Output the (X, Y) coordinate of the center of the cell containing the given text.  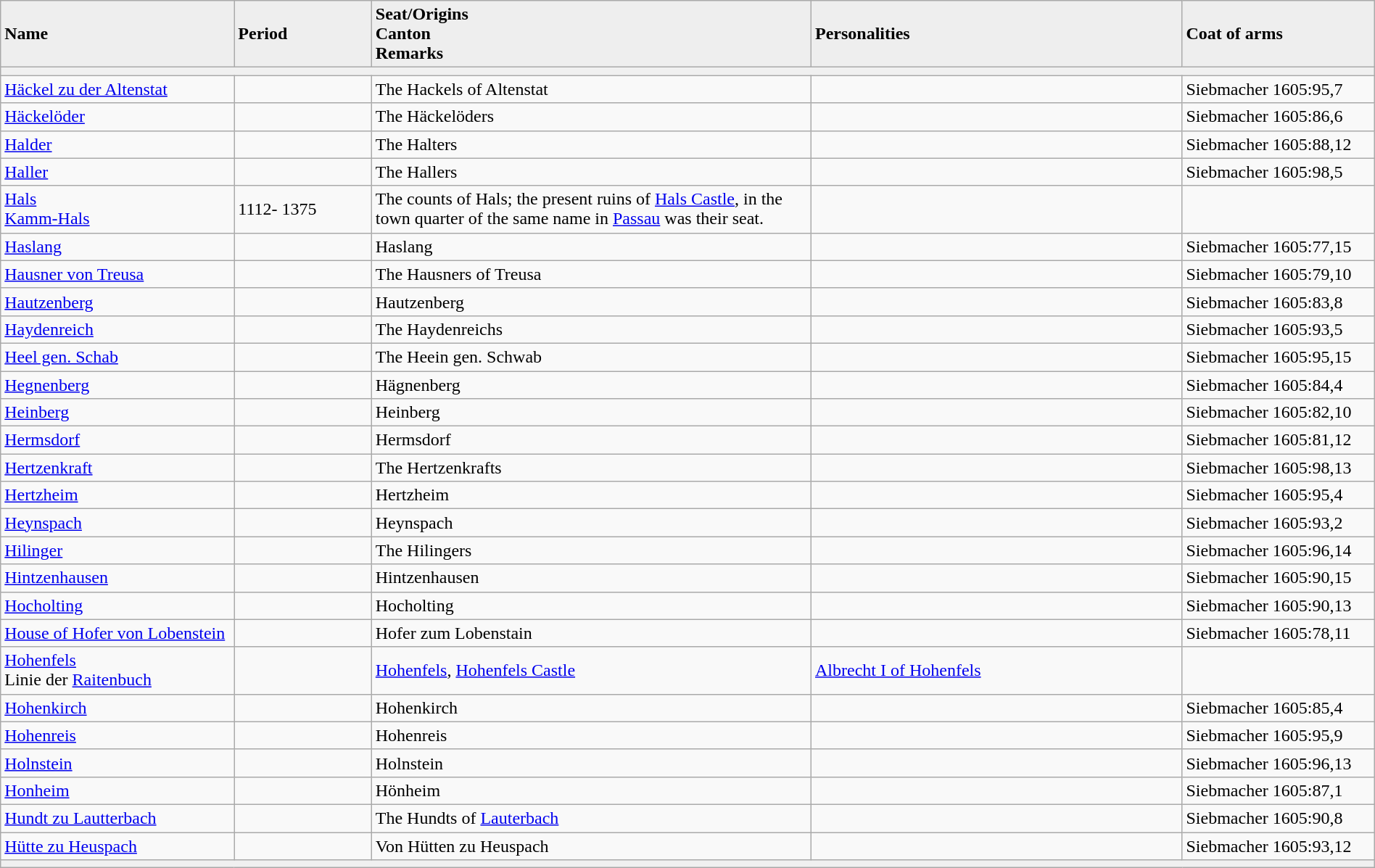
Siebmacher 1605:82,10 (1278, 413)
Siebmacher 1605:93,12 (1278, 846)
Hohenfels, Hohenfels Castle (591, 670)
Von Hütten zu Heuspach (591, 846)
Siebmacher 1605:95,9 (1278, 735)
HalsKamm-Hals (117, 209)
Name (117, 34)
Häckelöder (117, 117)
Coat of arms (1278, 34)
The Hundts of Lauterbach (591, 818)
HohenfelsLinie der Raitenbuch (117, 670)
Siebmacher 1605:93,5 (1278, 329)
Siebmacher 1605:77,15 (1278, 247)
Hundt zu Lautterbach (117, 818)
The Hausners of Treusa (591, 274)
Hausner von Treusa (117, 274)
Siebmacher 1605:79,10 (1278, 274)
Hilinger (117, 550)
Hegnenberg (117, 385)
Siebmacher 1605:84,4 (1278, 385)
The Hertzenkrafts (591, 468)
The Hackels of Altenstat (591, 89)
The Haydenreichs (591, 329)
Häckel zu der Altenstat (117, 89)
Siebmacher 1605:96,14 (1278, 550)
Siebmacher 1605:98,5 (1278, 172)
Siebmacher 1605:95,4 (1278, 495)
Hütte zu Heuspach (117, 846)
Siebmacher 1605:90,15 (1278, 578)
Siebmacher 1605:87,1 (1278, 790)
Siebmacher 1605:98,13 (1278, 468)
The Hallers (591, 172)
Heel gen. Schab (117, 357)
Hofer zum Lobenstain (591, 633)
Halder (117, 144)
Haydenreich (117, 329)
Albrecht I of Hohenfels (996, 670)
The counts of Hals; the present ruins of Hals Castle, in the town quarter of the same name in Passau was their seat. (591, 209)
Honheim (117, 790)
1112- 1375 (303, 209)
The Heein gen. Schwab (591, 357)
Siebmacher 1605:86,6 (1278, 117)
Period (303, 34)
Siebmacher 1605:78,11 (1278, 633)
Siebmacher 1605:83,8 (1278, 302)
Siebmacher 1605:88,12 (1278, 144)
Siebmacher 1605:90,8 (1278, 818)
The Hilingers (591, 550)
Siebmacher 1605:81,12 (1278, 440)
Siebmacher 1605:90,13 (1278, 605)
Siebmacher 1605:96,13 (1278, 763)
Hägnenberg (591, 385)
Siebmacher 1605:85,4 (1278, 708)
Seat/Origins Canton Remarks (591, 34)
Siebmacher 1605:93,2 (1278, 523)
House of Hofer von Lobenstein (117, 633)
Haller (117, 172)
Siebmacher 1605:95,7 (1278, 89)
The Häckelöders (591, 117)
Hönheim (591, 790)
The Halters (591, 144)
Siebmacher 1605:95,15 (1278, 357)
Hertzenkraft (117, 468)
Personalities (996, 34)
